Provide the [X, Y] coordinate of the cell's center where the given text is located.  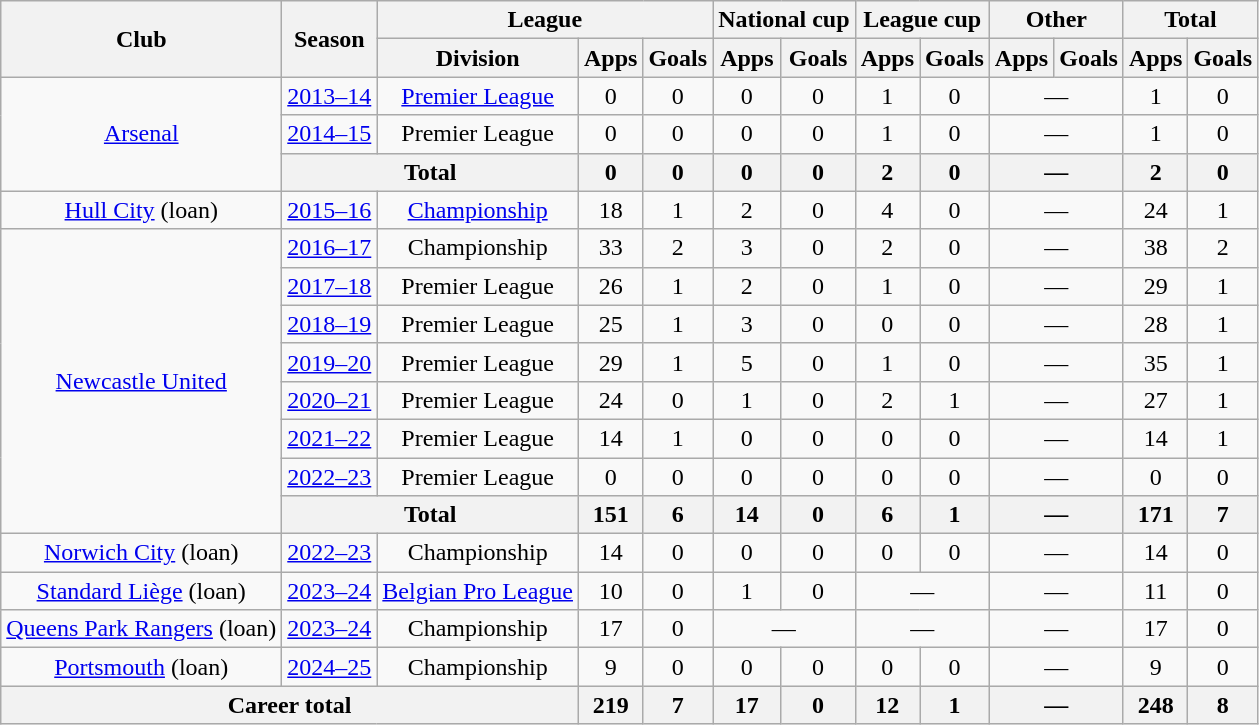
League [545, 20]
2021–22 [330, 438]
12 [887, 705]
Club [142, 39]
11 [1155, 591]
2013–14 [330, 96]
Hull City (loan) [142, 210]
Other [1056, 20]
26 [610, 286]
33 [610, 248]
Career total [290, 705]
Arsenal [142, 134]
League cup [922, 20]
Season [330, 39]
2015–16 [330, 210]
2016–17 [330, 248]
151 [610, 515]
Queens Park Rangers (loan) [142, 629]
27 [1155, 400]
National cup [784, 20]
Division [478, 58]
28 [1155, 324]
171 [1155, 515]
Norwich City (loan) [142, 553]
2019–20 [330, 362]
35 [1155, 362]
2018–19 [330, 324]
2024–25 [330, 667]
2017–18 [330, 286]
219 [610, 705]
4 [887, 210]
248 [1155, 705]
2014–15 [330, 134]
Belgian Pro League [478, 591]
38 [1155, 248]
2020–21 [330, 400]
18 [610, 210]
25 [610, 324]
Standard Liège (loan) [142, 591]
8 [1223, 705]
10 [610, 591]
Portsmouth (loan) [142, 667]
5 [747, 362]
Newcastle United [142, 381]
